Return the [X, Y] coordinate for the center point of the cell that contains the specified text.  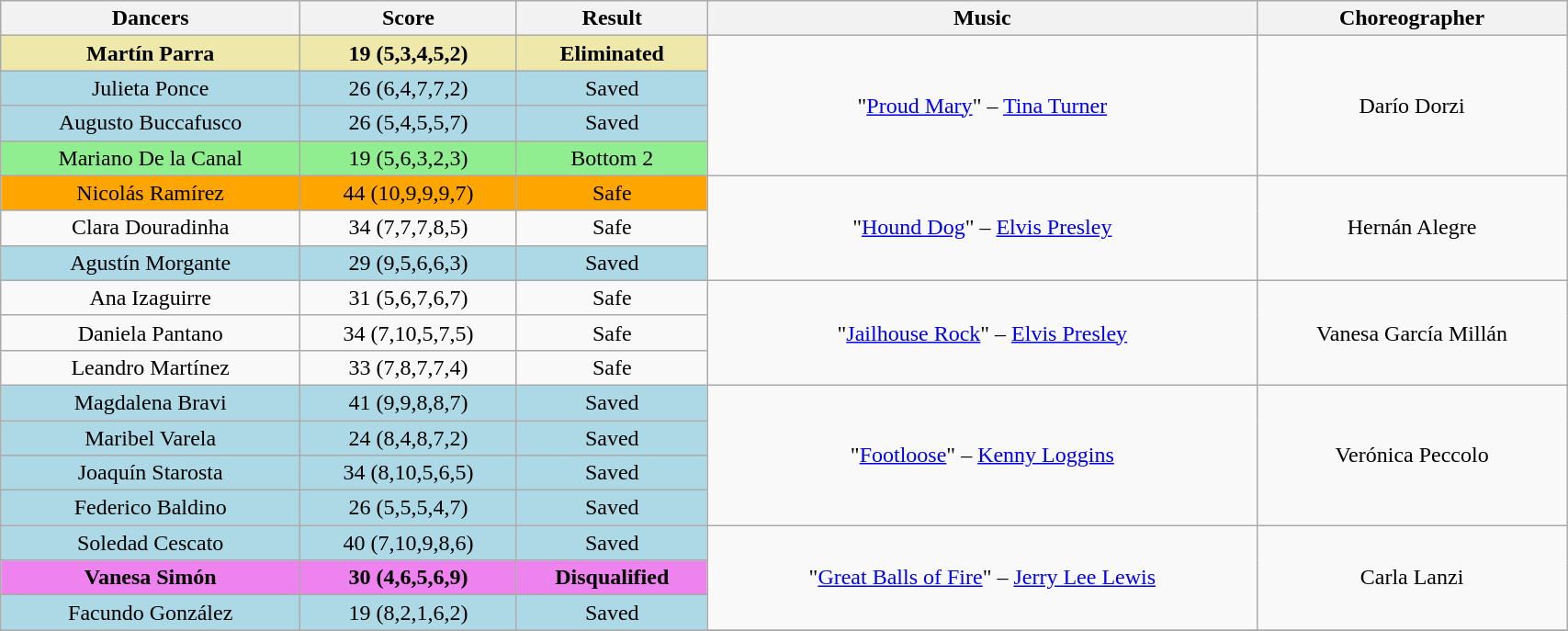
Vanesa García Millán [1411, 332]
Bottom 2 [612, 158]
Federico Baldino [151, 508]
Eliminated [612, 53]
Vanesa Simón [151, 578]
19 (5,3,4,5,2) [409, 53]
29 (9,5,6,6,3) [409, 263]
24 (8,4,8,7,2) [409, 438]
Nicolás Ramírez [151, 193]
Music [982, 18]
34 (7,10,5,7,5) [409, 332]
Result [612, 18]
Joaquín Starosta [151, 473]
Clara Douradinha [151, 228]
40 (7,10,9,8,6) [409, 543]
Score [409, 18]
Verónica Peccolo [1411, 455]
41 (9,9,8,8,7) [409, 402]
Julieta Ponce [151, 88]
"Great Balls of Fire" – Jerry Lee Lewis [982, 578]
26 (5,5,5,4,7) [409, 508]
Ana Izaguirre [151, 298]
Martín Parra [151, 53]
19 (8,2,1,6,2) [409, 613]
34 (7,7,7,8,5) [409, 228]
30 (4,6,5,6,9) [409, 578]
33 (7,8,7,7,4) [409, 367]
Maribel Varela [151, 438]
Daniela Pantano [151, 332]
"Proud Mary" – Tina Turner [982, 106]
Choreographer [1411, 18]
Hernán Alegre [1411, 228]
Magdalena Bravi [151, 402]
Carla Lanzi [1411, 578]
Facundo González [151, 613]
Dancers [151, 18]
Darío Dorzi [1411, 106]
Disqualified [612, 578]
19 (5,6,3,2,3) [409, 158]
44 (10,9,9,9,7) [409, 193]
Leandro Martínez [151, 367]
26 (6,4,7,7,2) [409, 88]
34 (8,10,5,6,5) [409, 473]
"Hound Dog" – Elvis Presley [982, 228]
Agustín Morgante [151, 263]
Soledad Cescato [151, 543]
31 (5,6,7,6,7) [409, 298]
"Footloose" – Kenny Loggins [982, 455]
"Jailhouse Rock" – Elvis Presley [982, 332]
Mariano De la Canal [151, 158]
Augusto Buccafusco [151, 123]
26 (5,4,5,5,7) [409, 123]
